Detect which cell encompasses the target text, then output its [X, Y] center coordinate. 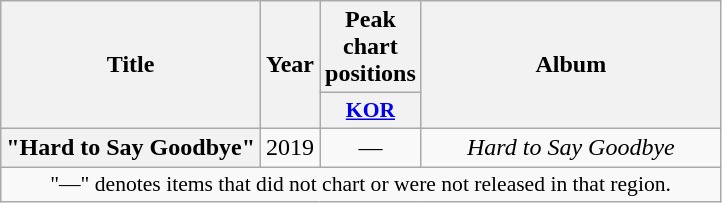
— [371, 147]
"Hard to Say Goodbye" [131, 147]
Album [570, 65]
Title [131, 65]
Year [290, 65]
KOR [371, 111]
2019 [290, 147]
"—" denotes items that did not chart or were not released in that region. [361, 184]
Hard to Say Goodbye [570, 147]
Peakchartpositions [371, 47]
